Determine the [x, y] coordinate at the center of the cell enclosing the given text.  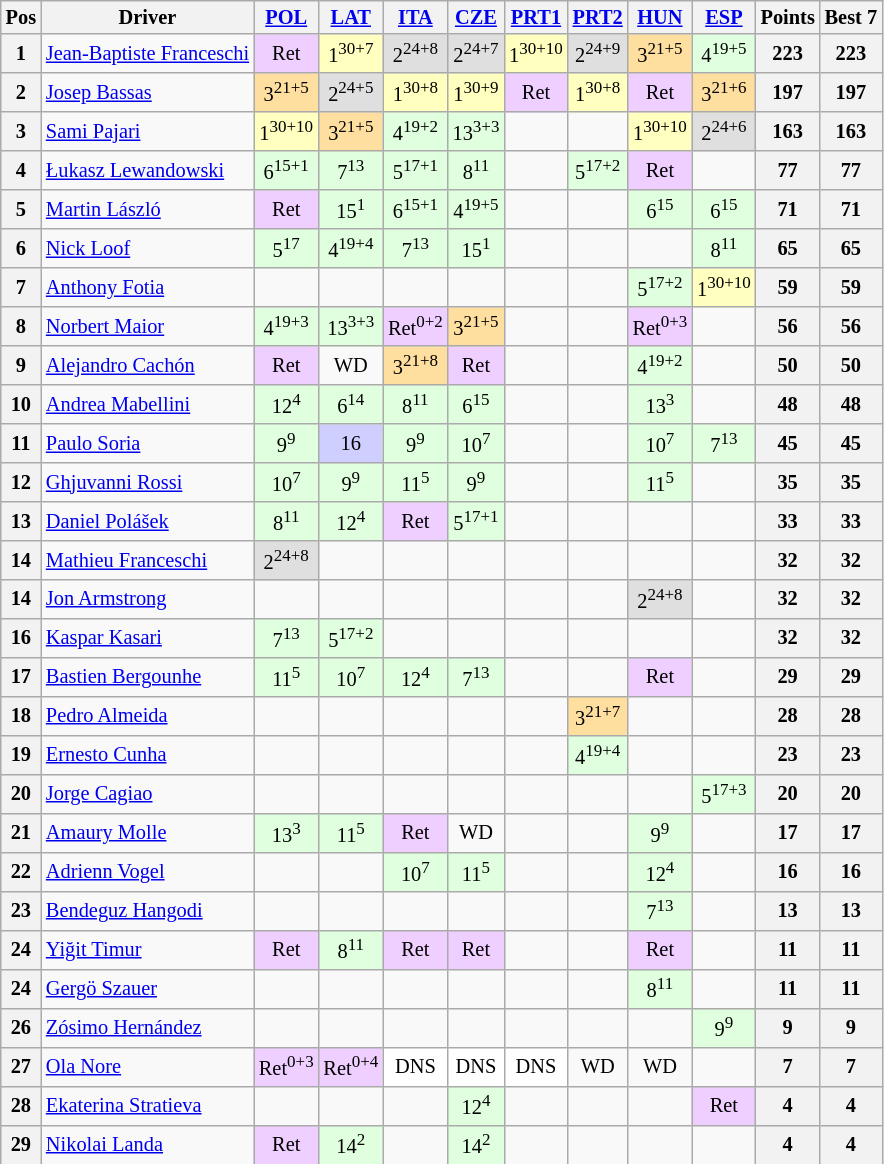
21 [21, 832]
Anthony Fotia [148, 288]
224+6 [724, 132]
321+8 [416, 366]
Jean-Baptiste Franceschi [148, 54]
Mathieu Franceschi [148, 560]
Daniel Polášek [148, 520]
Alejandro Cachón [148, 366]
321+6 [724, 92]
517+3 [724, 794]
Bendeguz Hangodi [148, 910]
Zósimo Hernández [148, 1028]
517 [286, 248]
5 [21, 210]
Jorge Cagiao [148, 794]
6 [21, 248]
224+7 [476, 54]
Best 7 [851, 17]
Ret0+2 [416, 326]
CZE [476, 17]
3 [21, 132]
Josep Bassas [148, 92]
Gergö Szauer [148, 988]
224+5 [350, 92]
26 [21, 1028]
1 [21, 54]
419+3 [286, 326]
Martin László [148, 210]
Kaspar Kasari [148, 638]
224+9 [598, 54]
Ernesto Cunha [148, 754]
Ghjuvanni Rossi [148, 482]
8 [21, 326]
Norbert Maior [148, 326]
Jon Armstrong [148, 598]
Łukasz Lewandowski [148, 170]
Ekaterina Stratieva [148, 1106]
321+7 [598, 716]
Yiğit Timur [148, 950]
Paulo Soria [148, 444]
Pos [21, 17]
2 [21, 92]
Ret0+4 [350, 1066]
Adrienn Vogel [148, 872]
Points [788, 17]
Andrea Mabellini [148, 404]
Nikolai Landa [148, 1144]
ITA [416, 17]
130+9 [476, 92]
ESP [724, 17]
Amaury Molle [148, 832]
19 [21, 754]
Driver [148, 17]
PRT2 [598, 17]
PRT1 [536, 17]
Sami Pajari [148, 132]
Nick Loof [148, 248]
Bastien Bergounhe [148, 676]
POL [286, 17]
Ola Nore [148, 1066]
12 [21, 482]
22 [21, 872]
LAT [350, 17]
130+7 [350, 54]
10 [21, 404]
18 [21, 716]
27 [21, 1066]
Pedro Almeida [148, 716]
614 [350, 404]
HUN [660, 17]
